Output the [x, y] coordinate of the center of the cell containing the given text.  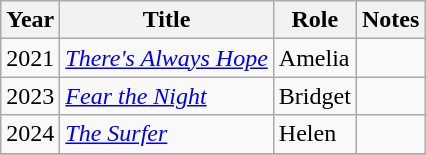
Title [167, 20]
2021 [30, 58]
Amelia [314, 58]
There's Always Hope [167, 58]
Bridget [314, 96]
The Surfer [167, 134]
Helen [314, 134]
Notes [390, 20]
Year [30, 20]
Fear the Night [167, 96]
2023 [30, 96]
Role [314, 20]
2024 [30, 134]
